Detect which cell encompasses the target text, then output its [x, y] center coordinate. 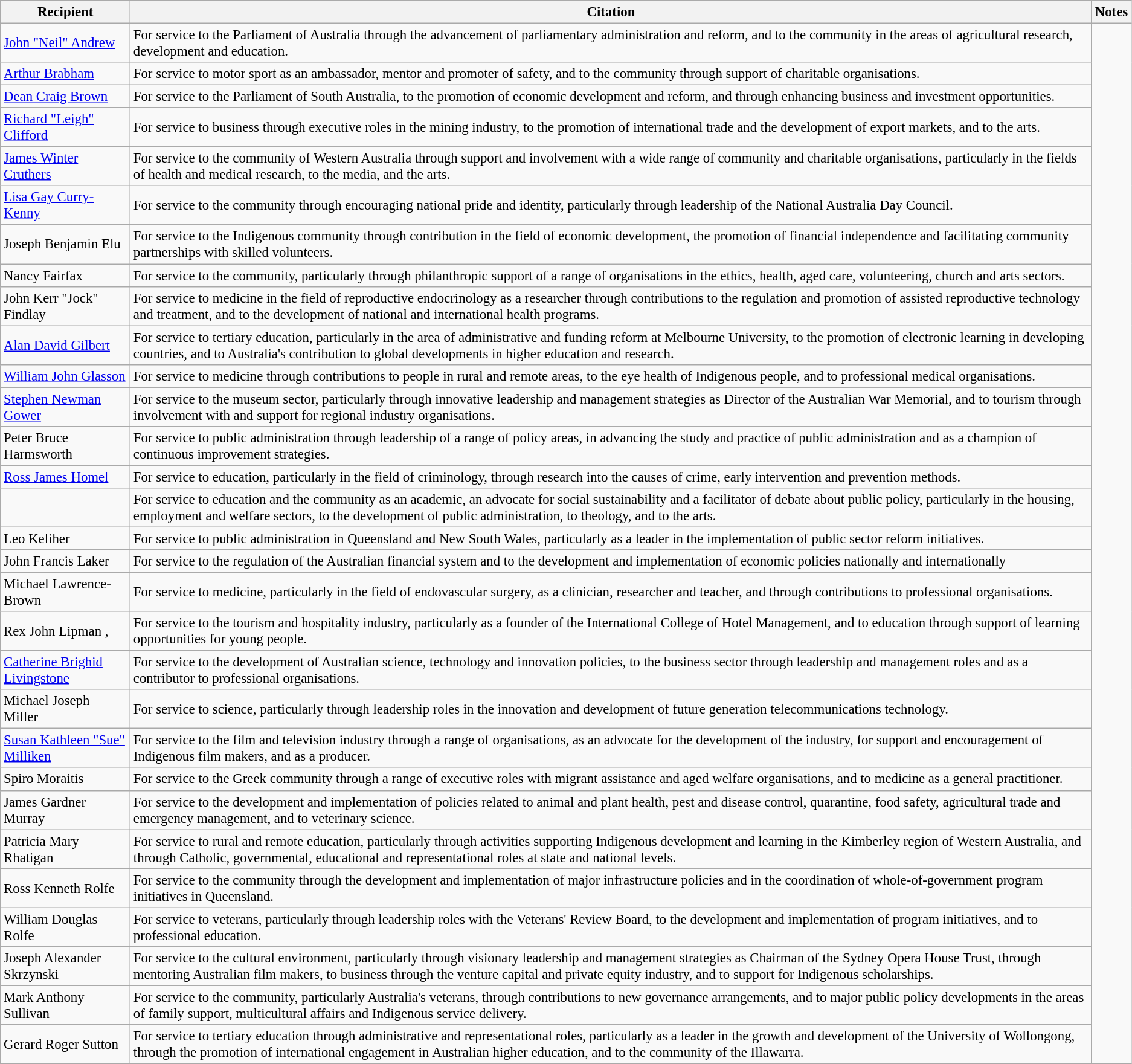
John Kerr "Jock" Findlay [65, 306]
For service to science, particularly through leadership roles in the innovation and development of future generation telecommunications technology. [611, 709]
Mark Anthony Sullivan [65, 1005]
For service to the community through encouraging national pride and identity, particularly through leadership of the National Australia Day Council. [611, 205]
Richard "Leigh" Clifford [65, 127]
Ross James Homel [65, 477]
William John Glasson [65, 376]
Citation [611, 12]
Michael Lawrence-Brown [65, 592]
Arthur Brabham [65, 74]
Catherine Brighid Livingstone [65, 671]
Gerard Roger Sutton [65, 1044]
Alan David Gilbert [65, 346]
For service to motor sport as an ambassador, mentor and promoter of safety, and to the community through support of charitable organisations. [611, 74]
John Francis Laker [65, 561]
Stephen Newman Gower [65, 407]
Ross Kenneth Rolfe [65, 888]
Lisa Gay Curry-Kenny [65, 205]
William Douglas Rolfe [65, 927]
Recipient [65, 12]
Notes [1111, 12]
Michael Joseph Miller [65, 709]
Peter Bruce Harmsworth [65, 446]
Nancy Fairfax [65, 276]
Susan Kathleen "Sue" Milliken [65, 748]
Patricia Mary Rhatigan [65, 850]
Joseph Alexander Skrzynski [65, 967]
Spiro Moraitis [65, 779]
James Gardner Murray [65, 810]
Joseph Benjamin Elu [65, 244]
James Winter Cruthers [65, 167]
Leo Keliher [65, 538]
Dean Craig Brown [65, 97]
John "Neil" Andrew [65, 44]
Rex John Lipman , [65, 631]
